Output the [x, y] coordinate of the center of the cell containing the given text.  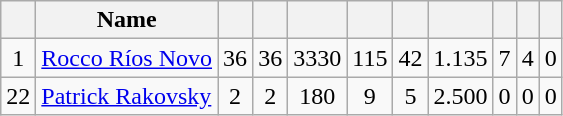
1.135 [460, 58]
42 [410, 58]
7 [504, 58]
Patrick Rakovsky [127, 96]
Rocco Ríos Novo [127, 58]
115 [370, 58]
2.500 [460, 96]
5 [410, 96]
9 [370, 96]
1 [18, 58]
Name [127, 20]
180 [318, 96]
4 [528, 58]
3330 [318, 58]
22 [18, 96]
